Scan for the cell matching the given text and deliver its (X, Y) coordinate at center. 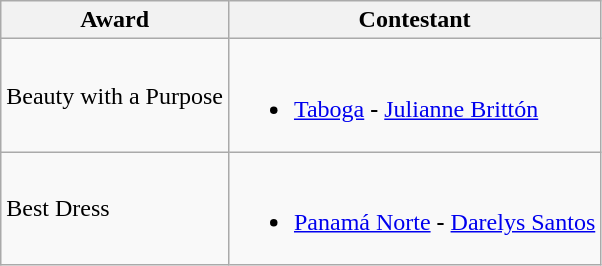
Panamá Norte - Darelys Santos (414, 208)
Beauty with a Purpose (115, 96)
Taboga - Julianne Brittón (414, 96)
Best Dress (115, 208)
Contestant (414, 20)
Award (115, 20)
